Return (x, y) of the center of cell containing provided text 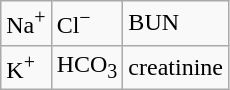
Na+ (26, 24)
creatinine (176, 68)
HCO3 (87, 68)
K+ (26, 68)
Cl− (87, 24)
BUN (176, 24)
